Find where the given text appears and provide that cell's center as [x, y] coordinate. 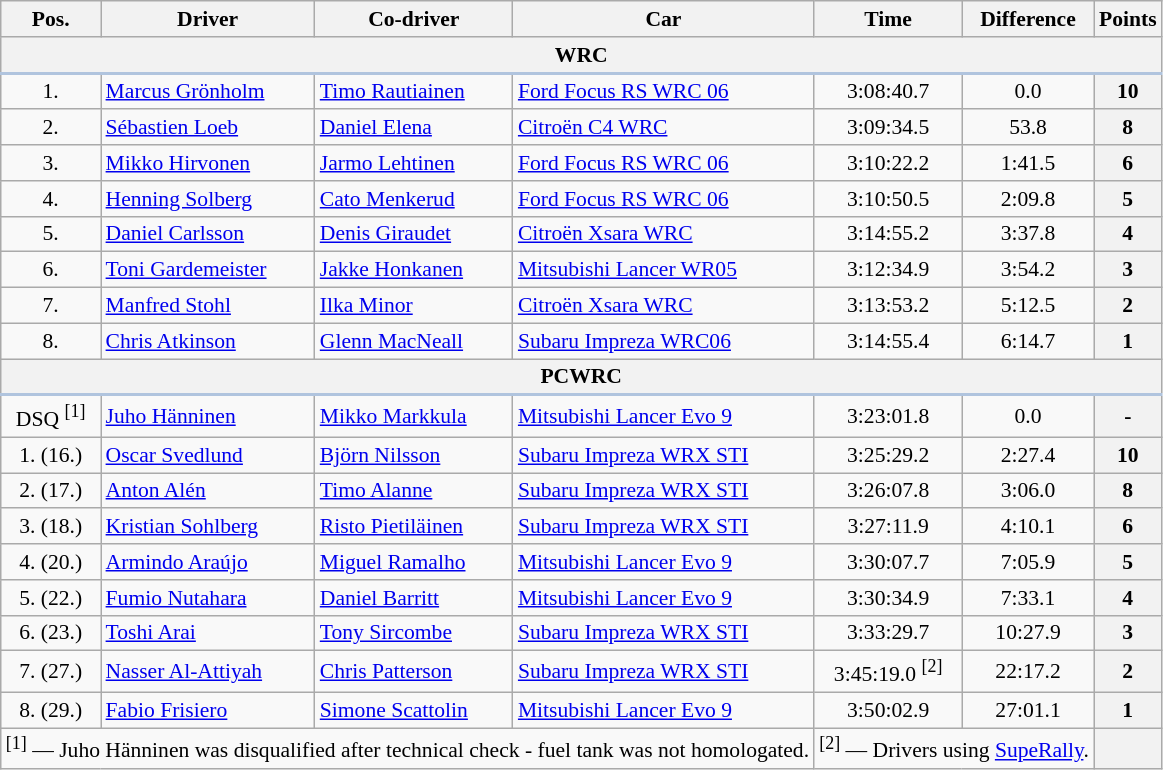
4. (20.) [51, 562]
3:30:34.9 [888, 598]
Oscar Svedlund [208, 455]
Simone Scattolin [414, 710]
Tony Sircombe [414, 633]
Manfred Stohl [208, 306]
4. [51, 199]
Driver [208, 19]
Cato Menkerud [414, 199]
10:27.9 [1028, 633]
3:37.8 [1028, 234]
Co-driver [414, 19]
3:06.0 [1028, 491]
3:50:02.9 [888, 710]
3:45:19.0 [2] [888, 672]
Citroën C4 WRC [664, 128]
7. (27.) [51, 672]
Timo Rautiainen [414, 91]
1. (16.) [51, 455]
3. [51, 163]
Nasser Al-Attiyah [208, 672]
Denis Giraudet [414, 234]
3:10:50.5 [888, 199]
7:05.9 [1028, 562]
Daniel Carlsson [208, 234]
2. (17.) [51, 491]
3:08:40.7 [888, 91]
22:17.2 [1028, 672]
Juho Hänninen [208, 416]
Pos. [51, 19]
4:10.1 [1028, 527]
Fabio Frisiero [208, 710]
3. (18.) [51, 527]
1. [51, 91]
Risto Pietiläinen [414, 527]
- [1128, 416]
Chris Atkinson [208, 341]
Car [664, 19]
Jarmo Lehtinen [414, 163]
Kristian Sohlberg [208, 527]
5:12.5 [1028, 306]
8. [51, 341]
3:12:34.9 [888, 270]
3:26:07.8 [888, 491]
3:14:55.2 [888, 234]
Glenn MacNeall [414, 341]
8. (29.) [51, 710]
3:09:34.5 [888, 128]
Fumio Nutahara [208, 598]
[2] — Drivers using SupeRally. [954, 748]
Daniel Elena [414, 128]
Subaru Impreza WRC06 [664, 341]
7. [51, 306]
Daniel Barritt [414, 598]
[1] — Juho Hänninen was disqualified after technical check - fuel tank was not homologated. [408, 748]
Toni Gardemeister [208, 270]
Toshi Arai [208, 633]
Ilka Minor [414, 306]
3:27:11.9 [888, 527]
Armindo Araújo [208, 562]
3:10:22.2 [888, 163]
6:14.7 [1028, 341]
DSQ [1] [51, 416]
3:23:01.8 [888, 416]
Henning Solberg [208, 199]
Mikko Hirvonen [208, 163]
Jakke Honkanen [414, 270]
3:33:29.7 [888, 633]
2:27.4 [1028, 455]
3:30:07.7 [888, 562]
Björn Nilsson [414, 455]
6. (23.) [51, 633]
3:25:29.2 [888, 455]
5. (22.) [51, 598]
6. [51, 270]
2:09.8 [1028, 199]
3:14:55.4 [888, 341]
Sébastien Loeb [208, 128]
Points [1128, 19]
5. [51, 234]
Time [888, 19]
27:01.1 [1028, 710]
Mikko Markkula [414, 416]
53.8 [1028, 128]
Difference [1028, 19]
Chris Patterson [414, 672]
7:33.1 [1028, 598]
PCWRC [582, 377]
Timo Alanne [414, 491]
Mitsubishi Lancer WR05 [664, 270]
Marcus Grönholm [208, 91]
WRC [582, 55]
1:41.5 [1028, 163]
Anton Alén [208, 491]
2. [51, 128]
3:54.2 [1028, 270]
Miguel Ramalho [414, 562]
3:13:53.2 [888, 306]
